For the text-containing cell, return its midpoint in (X, Y) coordinate format. 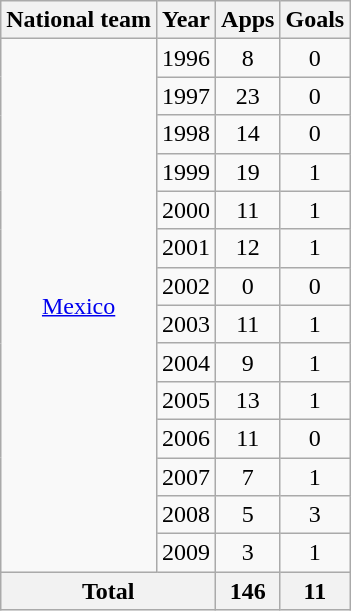
2006 (186, 438)
1998 (186, 134)
7 (248, 477)
Year (186, 20)
8 (248, 58)
National team (79, 20)
146 (248, 591)
9 (248, 362)
2002 (186, 286)
2004 (186, 362)
Total (108, 591)
5 (248, 515)
1999 (186, 172)
1996 (186, 58)
23 (248, 96)
Mexico (79, 306)
2003 (186, 324)
2009 (186, 553)
2000 (186, 210)
1997 (186, 96)
2005 (186, 400)
13 (248, 400)
14 (248, 134)
Goals (315, 20)
19 (248, 172)
2008 (186, 515)
12 (248, 248)
2007 (186, 477)
Apps (248, 20)
2001 (186, 248)
